Scan for the cell matching the given text and deliver its [x, y] coordinate at center. 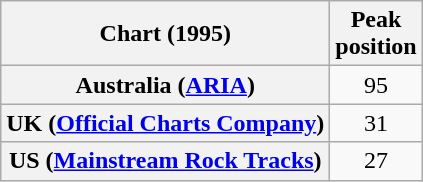
Chart (1995) [166, 34]
Peakposition [376, 34]
US (Mainstream Rock Tracks) [166, 161]
31 [376, 123]
UK (Official Charts Company) [166, 123]
Australia (ARIA) [166, 85]
95 [376, 85]
27 [376, 161]
